Determine the (x, y) coordinate at the center of the cell enclosing the given text.  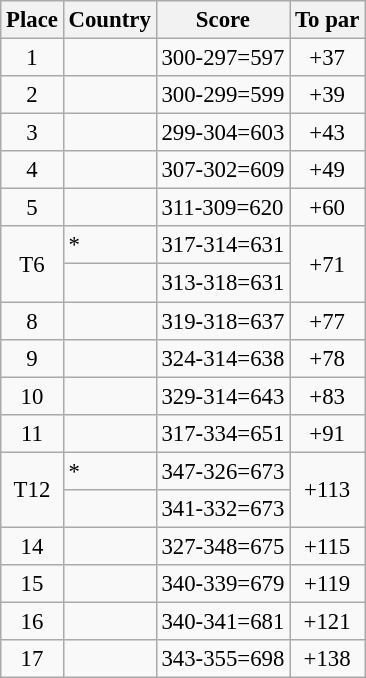
3 (32, 133)
10 (32, 396)
+121 (328, 621)
+83 (328, 396)
Score (223, 20)
343-355=698 (223, 659)
324-314=638 (223, 358)
T12 (32, 490)
+60 (328, 208)
+91 (328, 433)
+113 (328, 490)
313-318=631 (223, 283)
+77 (328, 321)
5 (32, 208)
8 (32, 321)
299-304=603 (223, 133)
1 (32, 58)
+71 (328, 264)
+115 (328, 546)
Country (110, 20)
341-332=673 (223, 509)
Place (32, 20)
340-339=679 (223, 584)
329-314=643 (223, 396)
319-318=637 (223, 321)
311-309=620 (223, 208)
+43 (328, 133)
11 (32, 433)
+37 (328, 58)
+119 (328, 584)
4 (32, 170)
9 (32, 358)
327-348=675 (223, 546)
To par (328, 20)
340-341=681 (223, 621)
+39 (328, 95)
2 (32, 95)
307-302=609 (223, 170)
347-326=673 (223, 471)
16 (32, 621)
T6 (32, 264)
317-314=631 (223, 245)
17 (32, 659)
300-299=599 (223, 95)
+49 (328, 170)
+138 (328, 659)
14 (32, 546)
15 (32, 584)
+78 (328, 358)
317-334=651 (223, 433)
300-297=597 (223, 58)
